Locate the cell with the specified text and output its [x, y] center coordinate. 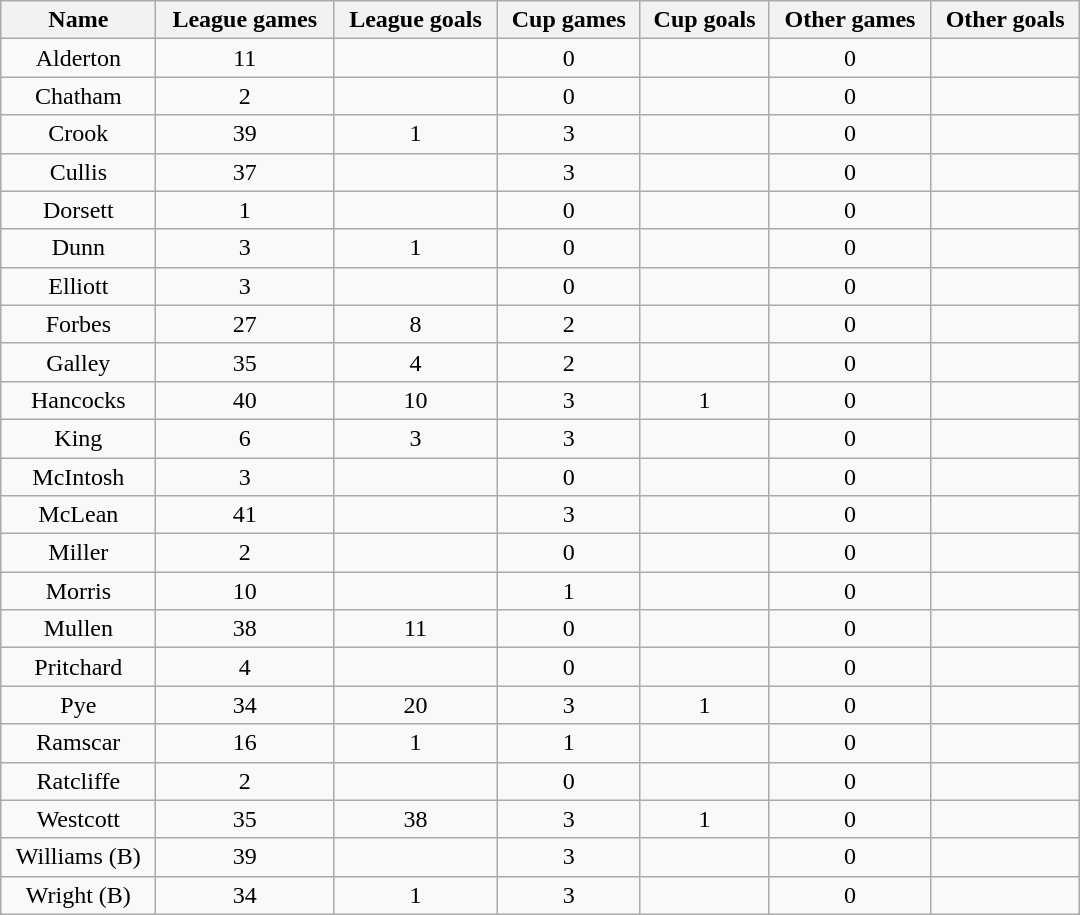
Dunn [78, 248]
Ratcliffe [78, 781]
Elliott [78, 286]
Crook [78, 134]
Cup games [568, 20]
16 [245, 743]
Hancocks [78, 400]
40 [245, 400]
Miller [78, 553]
Other games [850, 20]
37 [245, 172]
King [78, 438]
6 [245, 438]
Mullen [78, 629]
McLean [78, 515]
Forbes [78, 324]
27 [245, 324]
Dorsett [78, 210]
League goals [416, 20]
Westcott [78, 819]
20 [416, 705]
Name [78, 20]
Other goals [1005, 20]
Alderton [78, 58]
Pritchard [78, 667]
Cullis [78, 172]
Morris [78, 591]
Chatham [78, 96]
Pye [78, 705]
Wright (B) [78, 895]
Cup goals [704, 20]
Galley [78, 362]
Ramscar [78, 743]
8 [416, 324]
Williams (B) [78, 857]
McIntosh [78, 477]
41 [245, 515]
League games [245, 20]
